Determine the [X, Y] coordinate at the center of the cell enclosing the given text.  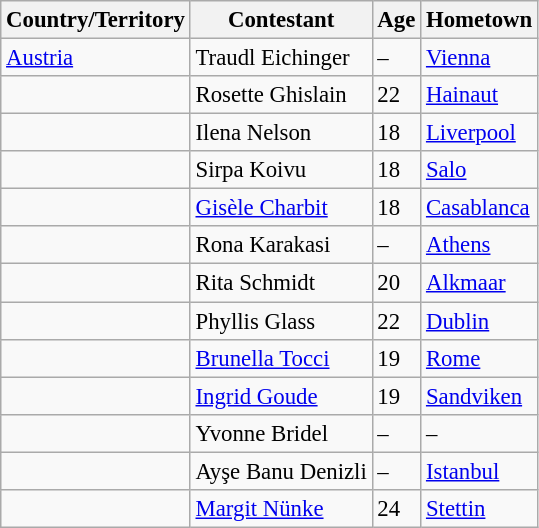
Sirpa Koivu [281, 170]
Yvonne Bridel [281, 433]
Rita Schmidt [281, 283]
Age [396, 20]
Vienna [480, 58]
Salo [480, 170]
Rosette Ghislain [281, 95]
Phyllis Glass [281, 321]
Contestant [281, 20]
20 [396, 283]
Casablanca [480, 208]
Stettin [480, 509]
24 [396, 509]
Brunella Tocci [281, 358]
Ilena Nelson [281, 133]
Liverpool [480, 133]
Austria [96, 58]
Alkmaar [480, 283]
Athens [480, 245]
Rona Karakasi [281, 245]
Traudl Eichinger [281, 58]
Sandviken [480, 396]
Istanbul [480, 471]
Hometown [480, 20]
Gisèle Charbit [281, 208]
Dublin [480, 321]
Ingrid Goude [281, 396]
Ayşe Banu Denizli [281, 471]
Margit Nünke [281, 509]
Country/Territory [96, 20]
Rome [480, 358]
Hainaut [480, 95]
